Output the [X, Y] coordinate of the center of the cell containing the given text.  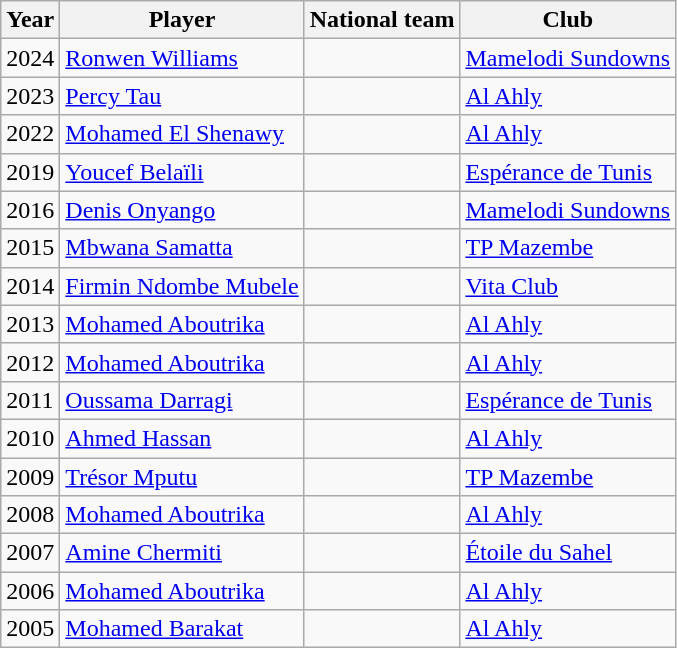
National team [382, 20]
2010 [30, 438]
Amine Chermiti [182, 553]
Mohamed Barakat [182, 629]
Denis Onyango [182, 210]
Mohamed El Shenawy [182, 134]
Trésor Mputu [182, 477]
2016 [30, 210]
2005 [30, 629]
Ronwen Williams [182, 58]
Player [182, 20]
2015 [30, 248]
Percy Tau [182, 96]
2007 [30, 553]
2012 [30, 362]
2008 [30, 515]
2013 [30, 324]
Ahmed Hassan [182, 438]
Oussama Darragi [182, 400]
Youcef Belaïli [182, 172]
2022 [30, 134]
Vita Club [568, 286]
Club [568, 20]
2006 [30, 591]
2011 [30, 400]
2009 [30, 477]
Year [30, 20]
Firmin Ndombe Mubele [182, 286]
Mbwana Samatta [182, 248]
2014 [30, 286]
Étoile du Sahel [568, 553]
2024 [30, 58]
2023 [30, 96]
2019 [30, 172]
